Locate the cell with the specified text and output its (X, Y) center coordinate. 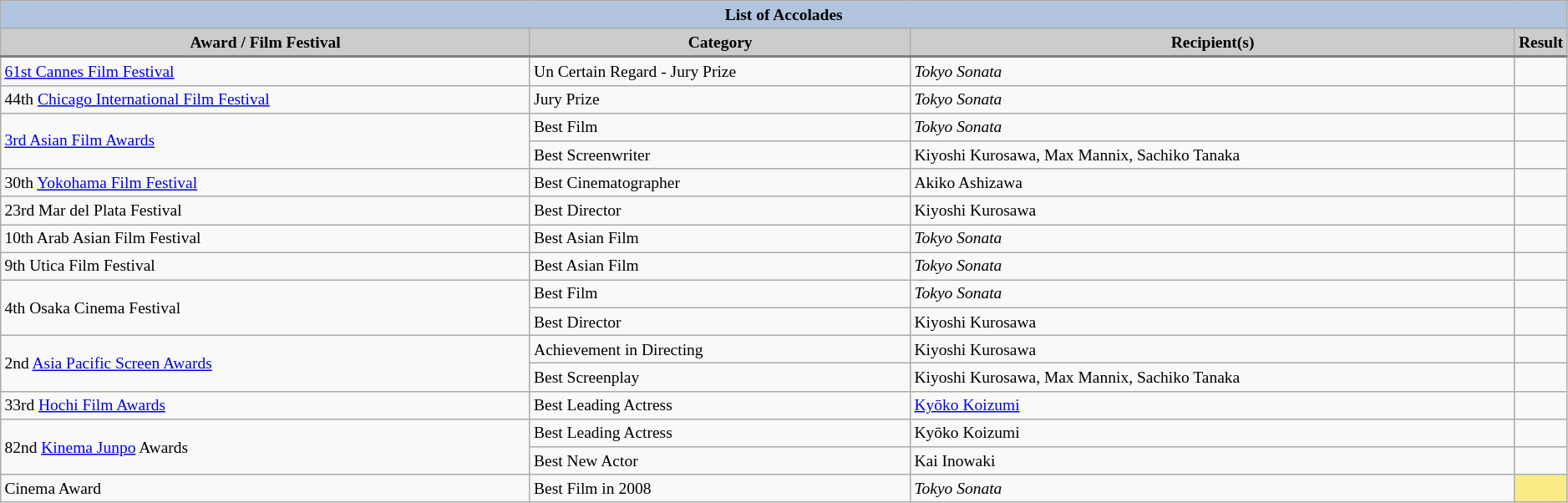
82nd Kinema Junpo Awards (266, 446)
Jury Prize (720, 99)
3rd Asian Film Awards (266, 140)
9th Utica Film Festival (266, 266)
44th Chicago International Film Festival (266, 99)
Kai Inowaki (1213, 461)
Award / Film Festival (266, 43)
Akiko Ashizawa (1213, 182)
List of Accolades (784, 15)
Best Film in 2008 (720, 488)
Recipient(s) (1213, 43)
Best Screenplay (720, 378)
23rd Mar del Plata Festival (266, 211)
10th Arab Asian Film Festival (266, 237)
30th Yokohama Film Festival (266, 182)
33rd Hochi Film Awards (266, 404)
Best Cinematographer (720, 182)
Cinema Award (266, 488)
Category (720, 43)
61st Cannes Film Festival (266, 71)
Achievement in Directing (720, 349)
Best New Actor (720, 461)
Un Certain Regard - Jury Prize (720, 71)
2nd Asia Pacific Screen Awards (266, 364)
Best Screenwriter (720, 155)
Result (1540, 43)
4th Osaka Cinema Festival (266, 307)
